Extract the (X, Y) coordinate from the center of the cell holding the provided text.  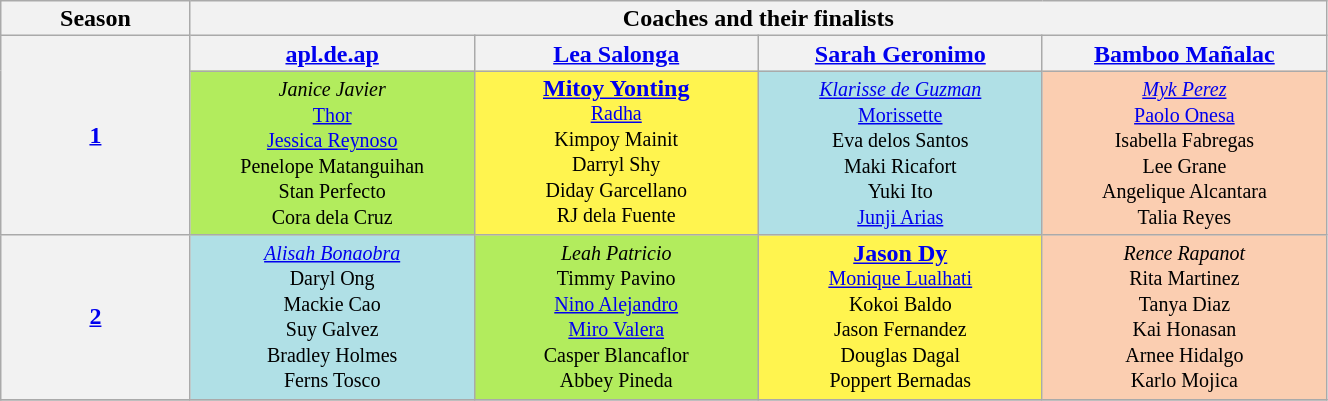
Coaches and their finalists (758, 18)
Myk PerezPaolo OnesaIsabella FabregasLee GraneAngelique AlcantaraTalia Reyes (1184, 153)
Klarisse de GuzmanMorissetteEva delos SantosMaki RicafortYuki ItoJunji Arias (900, 153)
Season (96, 18)
Bamboo Mañalac (1184, 54)
Rence RapanotRita MartinezTanya DiazKai HonasanArnee HidalgoKarlo Mojica (1184, 317)
1 (96, 136)
Leah PatricioTimmy PavinoNino AlejandroMiro ValeraCasper BlancaflorAbbey Pineda (616, 317)
Lea Salonga (616, 54)
Alisah BonaobraDaryl OngMackie CaoSuy GalvezBradley HolmesFerns Tosco (332, 317)
Janice JavierThorJessica ReynosoPenelope MatanguihanStan PerfectoCora dela Cruz (332, 153)
apl.de.ap (332, 54)
Sarah Geronimo (900, 54)
Jason DyMonique LualhatiKokoi BaldoJason FernandezDouglas DagalPoppert Bernadas (900, 317)
Mitoy YontingRadhaKimpoy MainitDarryl ShyDiday GarcellanoRJ dela Fuente (616, 153)
2 (96, 317)
